Return (x, y) of the center of cell containing provided text 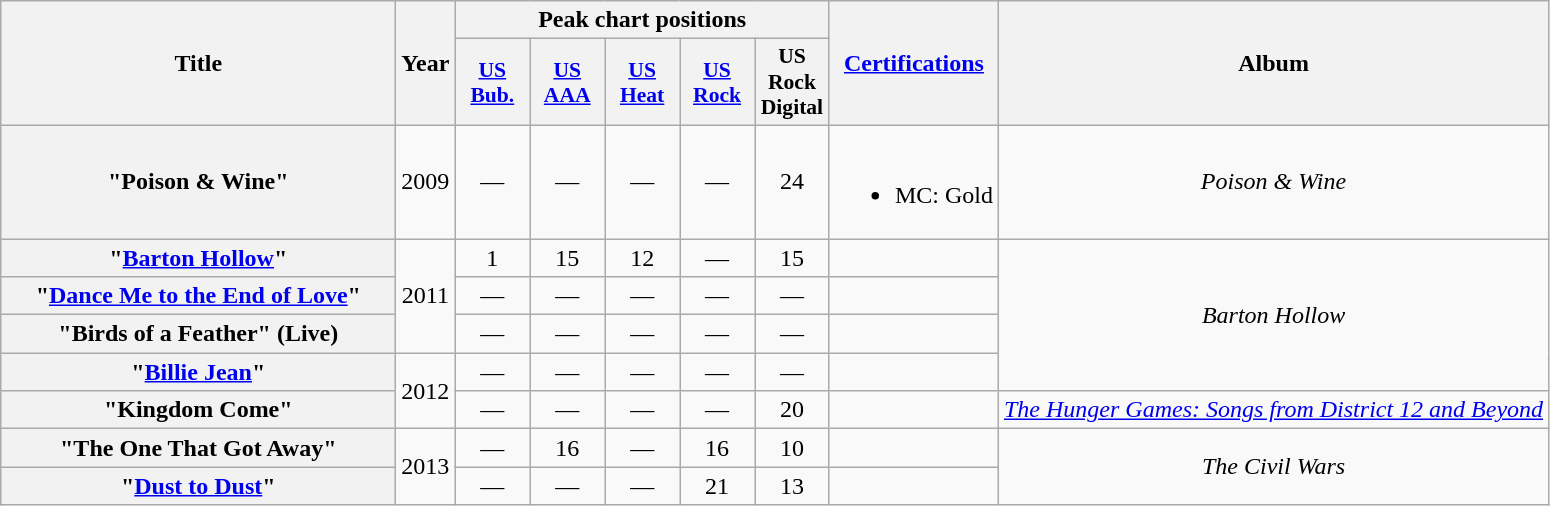
"Dance Me to the End of Love" (198, 296)
Certifications (914, 64)
"Birds of a Feather" (Live) (198, 334)
12 (642, 257)
The Hunger Games: Songs from District 12 and Beyond (1273, 410)
"Billie Jean" (198, 372)
10 (792, 448)
"Poison & Wine" (198, 182)
20 (792, 410)
Barton Hollow (1273, 314)
13 (792, 486)
1 (492, 257)
2009 (426, 182)
MC: Gold (914, 182)
Peak chart positions (642, 20)
24 (792, 182)
Poison & Wine (1273, 182)
The Civil Wars (1273, 467)
2011 (426, 295)
21 (718, 486)
"Barton Hollow" (198, 257)
US Rock (718, 82)
2012 (426, 391)
US Rock Digital (792, 82)
USBub. (492, 82)
US Heat (642, 82)
"Kingdom Come" (198, 410)
"Dust to Dust" (198, 486)
US AAA (568, 82)
Title (198, 64)
2013 (426, 467)
"The One That Got Away" (198, 448)
Year (426, 64)
Album (1273, 64)
